Identify which cell holds the provided text, then report its [X, Y] central coordinate. 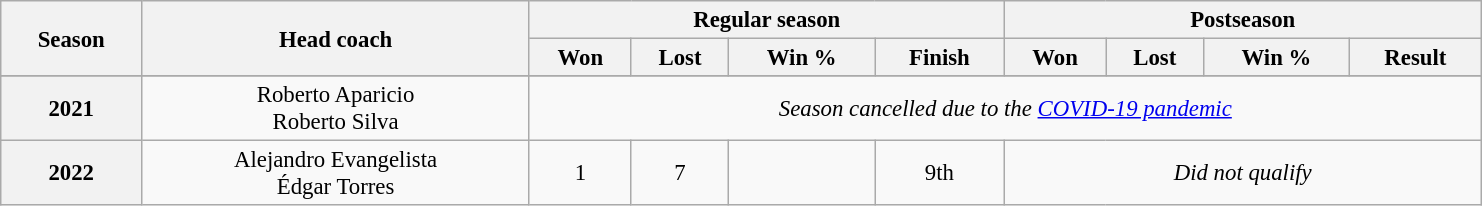
Regular season [766, 20]
7 [680, 174]
1 [580, 174]
2022 [72, 174]
Alejandro EvangelistaÉdgar Torres [336, 174]
Result [1415, 58]
Roberto AparicioRoberto Silva [336, 108]
Postseason [1242, 20]
9th [940, 174]
Head coach [336, 38]
Season cancelled due to the COVID-19 pandemic [1005, 108]
2021 [72, 108]
Season [72, 38]
Finish [940, 58]
Did not qualify [1242, 174]
